Identify which cell holds the provided text, then report its [x, y] central coordinate. 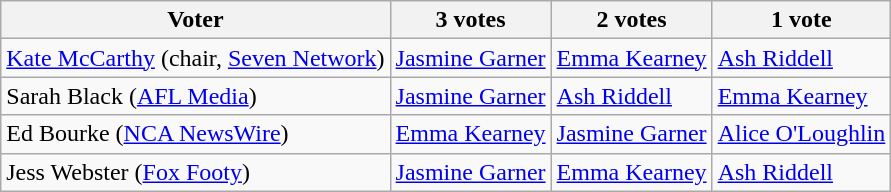
Sarah Black (AFL Media) [196, 96]
1 vote [802, 20]
Alice O'Loughlin [802, 134]
Voter [196, 20]
Jess Webster (Fox Footy) [196, 172]
Ed Bourke (NCA NewsWire) [196, 134]
2 votes [632, 20]
Kate McCarthy (chair, Seven Network) [196, 58]
3 votes [470, 20]
